Extract the [X, Y] coordinate from the center of the cell holding the provided text.  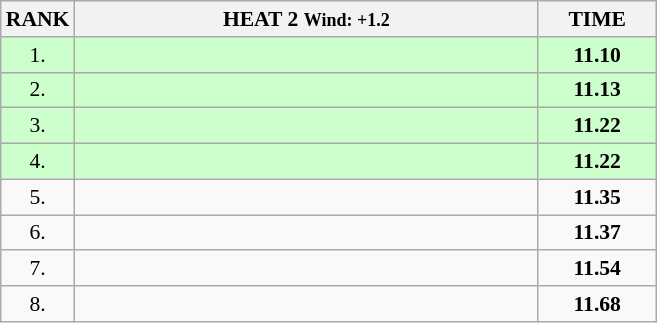
1. [38, 55]
11.68 [597, 304]
11.54 [597, 269]
3. [38, 126]
8. [38, 304]
TIME [597, 19]
HEAT 2 Wind: +1.2 [306, 19]
4. [38, 162]
11.37 [597, 233]
2. [38, 90]
RANK [38, 19]
5. [38, 197]
11.13 [597, 90]
11.35 [597, 197]
7. [38, 269]
6. [38, 233]
11.10 [597, 55]
